From the cell containing the given text, extract its center point as [X, Y] coordinate. 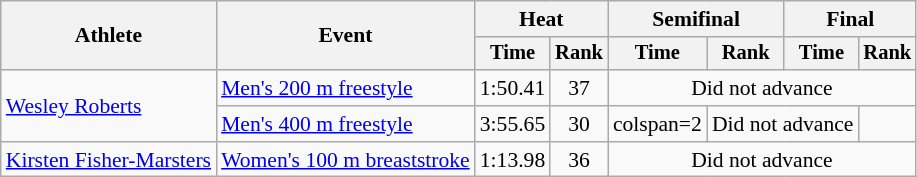
Final [850, 19]
Semifinal [696, 19]
Athlete [108, 36]
1:50.41 [512, 88]
Wesley Roberts [108, 106]
colspan=2 [658, 124]
37 [579, 88]
Heat [542, 19]
3:55.65 [512, 124]
Men's 400 m freestyle [346, 124]
Event [346, 36]
30 [579, 124]
Men's 200 m freestyle [346, 88]
